Pinpoint the cell where the given text exists, returning its [X, Y] midpoint coordinate. 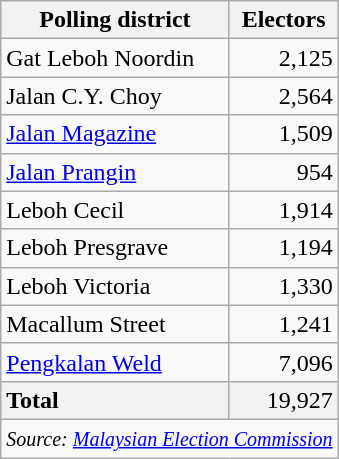
Leboh Cecil [115, 210]
Leboh Presgrave [115, 248]
Pengkalan Weld [115, 362]
1,330 [284, 286]
Source: Malaysian Election Commission [170, 438]
Macallum Street [115, 324]
Total [115, 400]
1,194 [284, 248]
2,125 [284, 58]
Jalan C.Y. Choy [115, 96]
1,241 [284, 324]
Electors [284, 20]
Jalan Prangin [115, 172]
Jalan Magazine [115, 134]
954 [284, 172]
1,509 [284, 134]
19,927 [284, 400]
1,914 [284, 210]
Polling district [115, 20]
Gat Leboh Noordin [115, 58]
2,564 [284, 96]
Leboh Victoria [115, 286]
7,096 [284, 362]
